Extract the (X, Y) coordinate from the center of the cell holding the provided text.  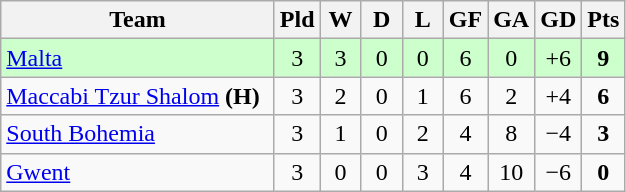
10 (512, 172)
GF (465, 20)
−6 (558, 172)
+4 (558, 96)
W (340, 20)
D (382, 20)
Maccabi Tzur Shalom (H) (138, 96)
8 (512, 134)
9 (604, 58)
+6 (558, 58)
Pts (604, 20)
Pld (297, 20)
−4 (558, 134)
Malta (138, 58)
GA (512, 20)
South Bohemia (138, 134)
L (422, 20)
Gwent (138, 172)
Team (138, 20)
GD (558, 20)
